Search for the cell housing the specified text and yield its (x, y) center coordinate. 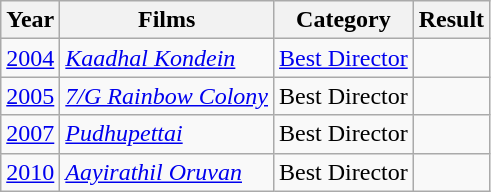
Pudhupettai (167, 134)
Aayirathil Oruvan (167, 172)
2007 (30, 134)
Films (167, 20)
Category (344, 20)
2005 (30, 96)
Year (30, 20)
2010 (30, 172)
Kaadhal Kondein (167, 58)
Result (451, 20)
7/G Rainbow Colony (167, 96)
2004 (30, 58)
